Search for the cell housing the specified text and yield its [X, Y] center coordinate. 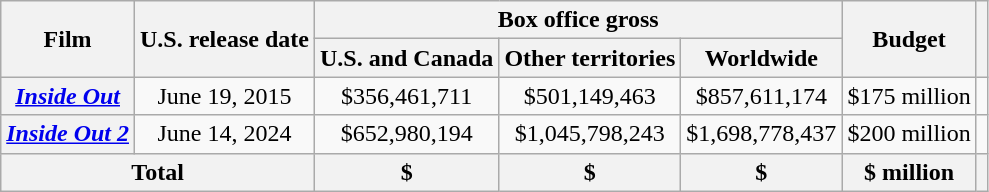
$1,698,778,437 [762, 134]
U.S. release date [225, 39]
Total [158, 172]
June 14, 2024 [225, 134]
$ million [909, 172]
$652,980,194 [406, 134]
$501,149,463 [590, 96]
$1,045,798,243 [590, 134]
June 19, 2015 [225, 96]
Worldwide [762, 58]
U.S. and Canada [406, 58]
Film [68, 39]
$356,461,711 [406, 96]
$200 million [909, 134]
Budget [909, 39]
$857,611,174 [762, 96]
Other territories [590, 58]
Inside Out [68, 96]
Box office gross [578, 20]
$175 million [909, 96]
Inside Out 2 [68, 134]
